Locate the cell with the specified text and output its [x, y] center coordinate. 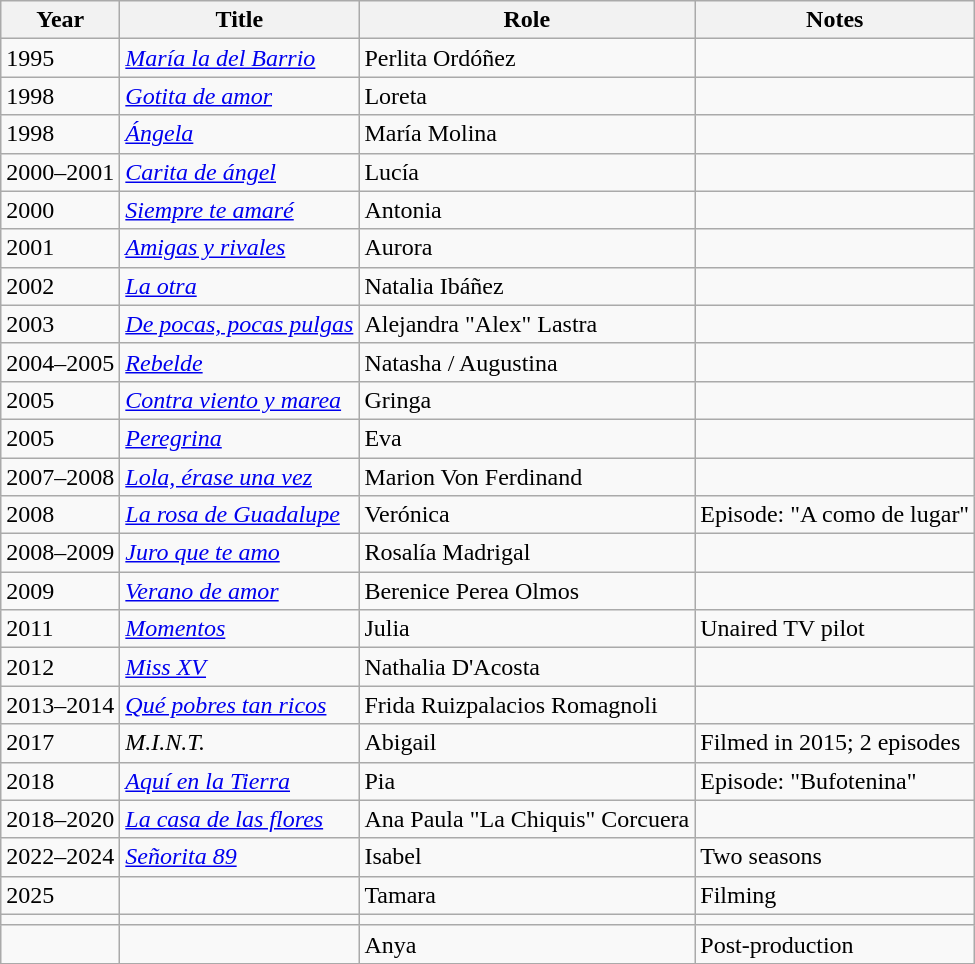
2000 [60, 210]
Berenice Perea Olmos [527, 591]
Frida Ruizpalacios Romagnoli [527, 705]
Unaired TV pilot [835, 629]
Ángela [240, 134]
2007–2008 [60, 477]
Contra viento y marea [240, 400]
2013–2014 [60, 705]
De pocas, pocas pulgas [240, 324]
2000–2001 [60, 172]
Two seasons [835, 857]
2004–2005 [60, 362]
Rosalía Madrigal [527, 553]
Gotita de amor [240, 96]
2017 [60, 743]
Momentos [240, 629]
Peregrina [240, 438]
Ana Paula "La Chiquis" Corcuera [527, 819]
Aurora [527, 248]
2009 [60, 591]
Natalia Ibáñez [527, 286]
Señorita 89 [240, 857]
Anya [527, 944]
La casa de las flores [240, 819]
Lucía [527, 172]
Amigas y rivales [240, 248]
Pia [527, 781]
1995 [60, 58]
María Molina [527, 134]
2012 [60, 667]
Loreta [527, 96]
Alejandra "Alex" Lastra [527, 324]
2022–2024 [60, 857]
Marion Von Ferdinand [527, 477]
2002 [60, 286]
Year [60, 20]
Eva [527, 438]
2011 [60, 629]
M.I.N.T. [240, 743]
Episode: "A como de lugar" [835, 515]
2018–2020 [60, 819]
Antonia [527, 210]
Qué pobres tan ricos [240, 705]
Gringa [527, 400]
Verano de amor [240, 591]
Tamara [527, 895]
Carita de ángel [240, 172]
2001 [60, 248]
Filmed in 2015; 2 episodes [835, 743]
Filming [835, 895]
Siempre te amaré [240, 210]
Episode: "Bufotenina" [835, 781]
Juro que te amo [240, 553]
La otra [240, 286]
Miss XV [240, 667]
Post-production [835, 944]
2025 [60, 895]
Aquí en la Tierra [240, 781]
Isabel [527, 857]
2008–2009 [60, 553]
Verónica [527, 515]
María la del Barrio [240, 58]
Nathalia D'Acosta [527, 667]
Title [240, 20]
2008 [60, 515]
Notes [835, 20]
Abigail [527, 743]
La rosa de Guadalupe [240, 515]
Role [527, 20]
Perlita Ordóñez [527, 58]
Julia [527, 629]
Natasha / Augustina [527, 362]
2003 [60, 324]
2018 [60, 781]
Lola, érase una vez [240, 477]
Rebelde [240, 362]
